Scan for the cell matching the given text and deliver its (X, Y) coordinate at center. 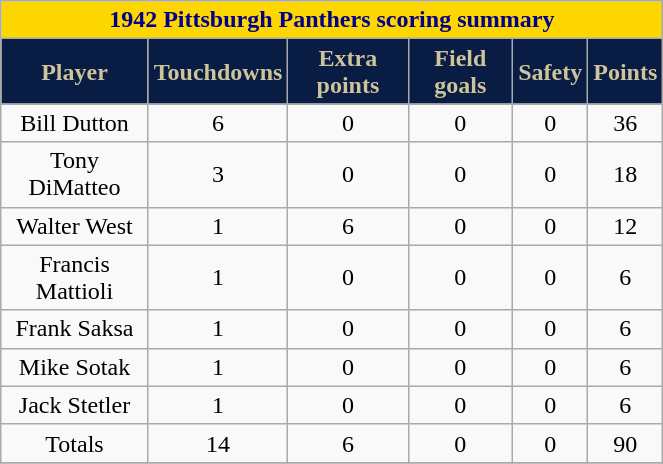
36 (626, 123)
Extra points (348, 72)
Player (75, 72)
Walter West (75, 226)
90 (626, 443)
Jack Stetler (75, 405)
12 (626, 226)
Mike Sotak (75, 367)
Touchdowns (218, 72)
1942 Pittsburgh Panthers scoring summary (332, 20)
Points (626, 72)
Safety (550, 72)
3 (218, 174)
Totals (75, 443)
Francis Mattioli (75, 278)
Field goals (460, 72)
14 (218, 443)
Frank Saksa (75, 329)
Bill Dutton (75, 123)
18 (626, 174)
Tony DiMatteo (75, 174)
